Locate the cell with the specified text and output its [X, Y] center coordinate. 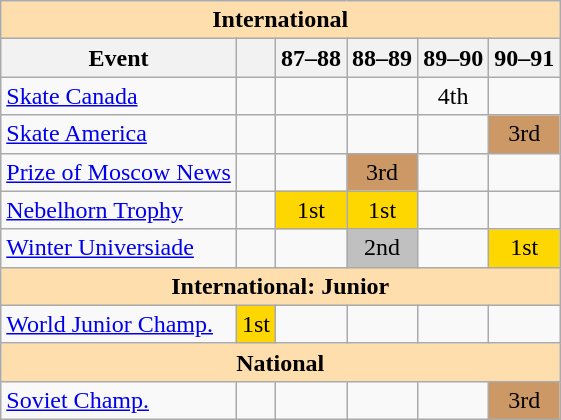
International: Junior [280, 286]
Nebelhorn Trophy [119, 210]
88–89 [382, 58]
Prize of Moscow News [119, 172]
4th [454, 96]
Soviet Champ. [119, 400]
87–88 [312, 58]
90–91 [524, 58]
Event [119, 58]
89–90 [454, 58]
World Junior Champ. [119, 324]
International [280, 20]
Winter Universiade [119, 248]
Skate America [119, 134]
Skate Canada [119, 96]
2nd [382, 248]
National [280, 362]
